Locate the cell with the specified text and output its [X, Y] center coordinate. 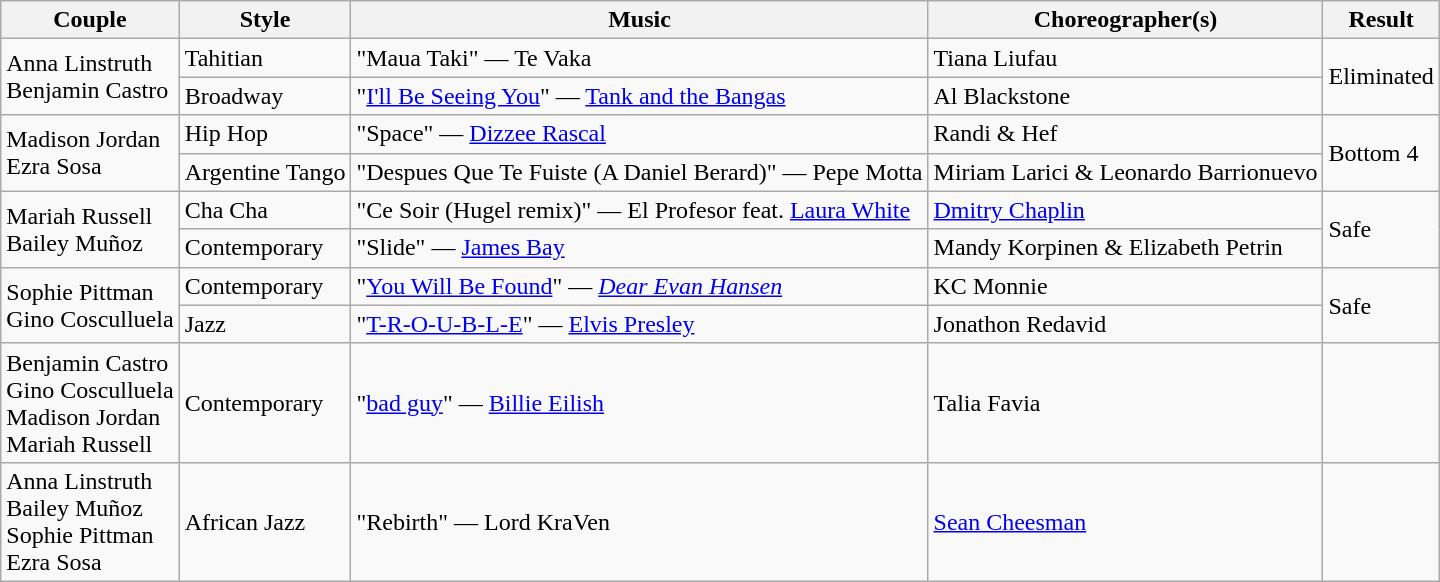
Tiana Liufau [1126, 58]
Couple [90, 20]
Sean Cheesman [1126, 522]
Miriam Larici & Leonardo Barrionuevo [1126, 172]
Tahitian [265, 58]
African Jazz [265, 522]
Cha Cha [265, 210]
Anna LinstruthBailey MuñozSophie PittmanEzra Sosa [90, 522]
Al Blackstone [1126, 96]
Mariah RussellBailey Muñoz [90, 229]
Anna LinstruthBenjamin Castro [90, 77]
Benjamin CastroGino CosculluelaMadison JordanMariah Russell [90, 402]
Jonathon Redavid [1126, 324]
Talia Favia [1126, 402]
"Maua Taki" — Te Vaka [640, 58]
"You Will Be Found" — Dear Evan Hansen [640, 286]
Mandy Korpinen & Elizabeth Petrin [1126, 248]
"T-R-O-U-B-L-E" — Elvis Presley [640, 324]
Madison JordanEzra Sosa [90, 153]
KC Monnie [1126, 286]
"bad guy" — Billie Eilish [640, 402]
Eliminated [1381, 77]
Hip Hop [265, 134]
Style [265, 20]
Bottom 4 [1381, 153]
Argentine Tango [265, 172]
Sophie PittmanGino Cosculluela [90, 305]
"Despues Que Te Fuiste (A Daniel Berard)" — Pepe Motta [640, 172]
"Slide" — James Bay [640, 248]
"Ce Soir (Hugel remix)" — El Profesor feat. Laura White [640, 210]
Result [1381, 20]
"I'll Be Seeing You" — Tank and the Bangas [640, 96]
Jazz [265, 324]
Dmitry Chaplin [1126, 210]
Randi & Hef [1126, 134]
Music [640, 20]
"Rebirth" — Lord KraVen [640, 522]
"Space" — Dizzee Rascal [640, 134]
Broadway [265, 96]
Choreographer(s) [1126, 20]
